From the cell containing the given text, extract its center point as (x, y) coordinate. 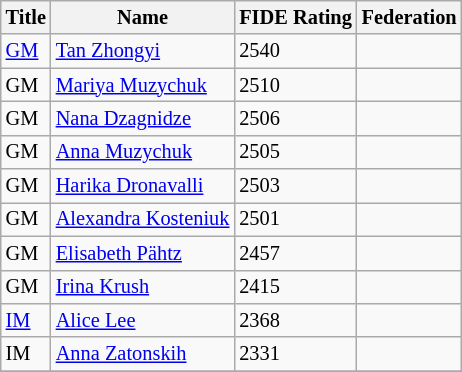
Harika Dronavalli (143, 186)
Elisabeth Pähtz (143, 253)
Nana Dzagnidze (143, 118)
2540 (295, 51)
2331 (295, 354)
Mariya Muzychuk (143, 85)
2457 (295, 253)
2510 (295, 85)
Federation (410, 17)
Title (26, 17)
2506 (295, 118)
2503 (295, 186)
2505 (295, 152)
FIDE Rating (295, 17)
Alice Lee (143, 320)
Name (143, 17)
2501 (295, 219)
Alexandra Kosteniuk (143, 219)
Tan Zhongyi (143, 51)
Anna Zatonskih (143, 354)
2415 (295, 287)
2368 (295, 320)
Irina Krush (143, 287)
Anna Muzychuk (143, 152)
